Detect which cell encompasses the target text, then output its [X, Y] center coordinate. 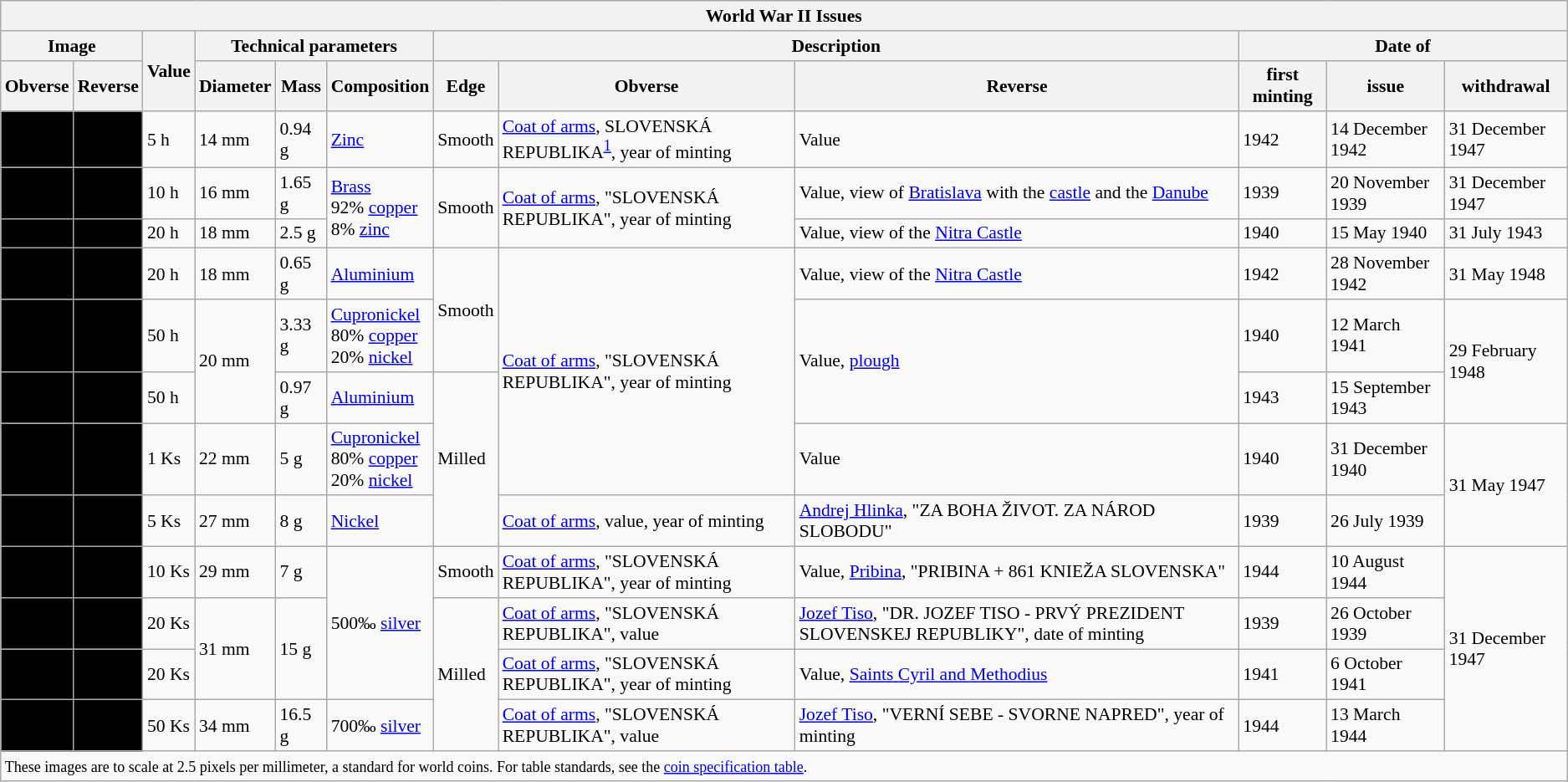
7 g [301, 572]
Description [836, 46]
31 mm [235, 649]
22 mm [235, 460]
3.33 g [301, 336]
Nickel [381, 522]
0.97 g [301, 398]
15 g [301, 649]
5 h [169, 141]
6 October 1941 [1386, 674]
first minting [1283, 85]
World War II Issues [784, 16]
50 Ks [169, 726]
16.5 g [301, 726]
1941 [1283, 674]
1943 [1283, 398]
14 December 1942 [1386, 141]
Value, Saints Cyril and Methodius [1017, 674]
1 Ks [169, 460]
28 November 1942 [1386, 274]
10 August 1944 [1386, 572]
15 May 1940 [1386, 233]
31 July 1943 [1506, 233]
500‰ silver [381, 624]
These images are to scale at 2.5 pixels per millimeter, a standard for world coins. For table standards, see the coin specification table. [784, 766]
700‰ silver [381, 726]
31 May 1948 [1506, 274]
Composition [381, 85]
Date of [1402, 46]
0.94 g [301, 141]
20 November 1939 [1386, 192]
Technical parameters [314, 46]
5 Ks [169, 522]
1.65 g [301, 192]
Value, view of Bratislava with the castle and the Danube [1017, 192]
14 mm [235, 141]
Zinc [381, 141]
issue [1386, 85]
Image [72, 46]
10 h [169, 192]
26 October 1939 [1386, 624]
Mass [301, 85]
15 September 1943 [1386, 398]
31 December 1940 [1386, 460]
Edge [465, 85]
Jozef Tiso, "DR. JOZEF TISO - PRVÝ PREZIDENT SLOVENSKEJ REPUBLIKY", date of minting [1017, 624]
27 mm [235, 522]
withdrawal [1506, 85]
31 May 1947 [1506, 485]
Coat of arms, value, year of minting [647, 522]
Diameter [235, 85]
Brass92% copper8% zinc [381, 207]
20 mm [235, 361]
0.65 g [301, 274]
16 mm [235, 192]
12 March 1941 [1386, 336]
29 February 1948 [1506, 361]
2.5 g [301, 233]
26 July 1939 [1386, 522]
Value, Pribina, "PRIBINA + 861 KNIEŽA SLOVENSKA" [1017, 572]
Value, plough [1017, 361]
8 g [301, 522]
29 mm [235, 572]
10 Ks [169, 572]
13 March 1944 [1386, 726]
Coat of arms, SLOVENSKÁ REPUBLIKA1, year of minting [647, 141]
Jozef Tiso, "VERNÍ SEBE - SVORNE NAPRED", year of minting [1017, 726]
Andrej Hlinka, "ZA BOHA ŽIVOT. ZA NÁROD SLOBODU" [1017, 522]
34 mm [235, 726]
5 g [301, 460]
